Provide the (x, y) coordinate of the cell's center where the given text is located.  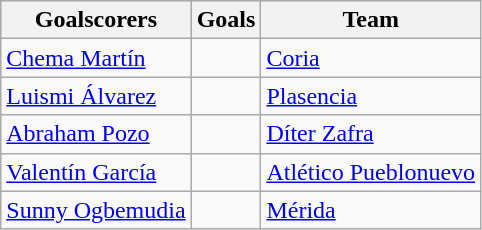
Team (371, 20)
Valentín García (96, 172)
Mérida (371, 210)
Plasencia (371, 96)
Atlético Pueblonuevo (371, 172)
Coria (371, 58)
Abraham Pozo (96, 134)
Goals (226, 20)
Sunny Ogbemudia (96, 210)
Chema Martín (96, 58)
Luismi Álvarez (96, 96)
Díter Zafra (371, 134)
Goalscorers (96, 20)
